Extract the (x, y) coordinate from the center of the cell holding the provided text.  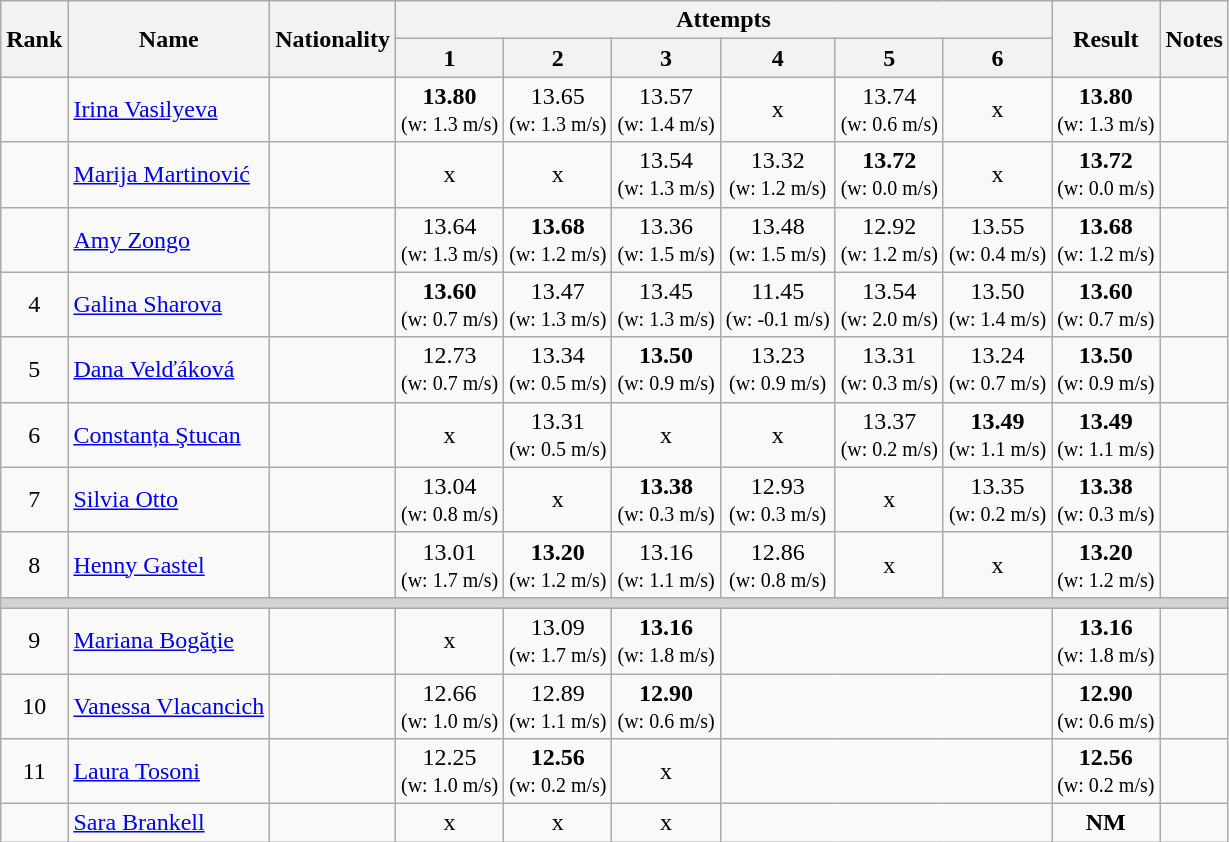
13.36(w: 1.5 m/s) (666, 240)
13.54(w: 1.3 m/s) (666, 174)
13.31(w: 0.5 m/s) (558, 434)
12.73(w: 0.7 m/s) (449, 370)
Silvia Otto (169, 500)
9 (34, 640)
13.50(w: 1.4 m/s) (997, 304)
13.01(w: 1.7 m/s) (449, 564)
8 (34, 564)
12.89(w: 1.1 m/s) (558, 706)
7 (34, 500)
Dana Velďáková (169, 370)
3 (666, 58)
Amy Zongo (169, 240)
13.04(w: 0.8 m/s) (449, 500)
Notes (1194, 39)
13.32(w: 1.2 m/s) (778, 174)
2 (558, 58)
13.65(w: 1.3 m/s) (558, 110)
Name (169, 39)
12.86(w: 0.8 m/s) (778, 564)
Nationality (333, 39)
11.45(w: -0.1 m/s) (778, 304)
13.34(w: 0.5 m/s) (558, 370)
13.23(w: 0.9 m/s) (778, 370)
13.45(w: 1.3 m/s) (666, 304)
12.66(w: 1.0 m/s) (449, 706)
Galina Sharova (169, 304)
13.31(w: 0.3 m/s) (889, 370)
13.54(w: 2.0 m/s) (889, 304)
Attempts (723, 20)
12.92(w: 1.2 m/s) (889, 240)
12.25(w: 1.0 m/s) (449, 772)
13.55(w: 0.4 m/s) (997, 240)
Sara Brankell (169, 823)
Result (1106, 39)
13.24(w: 0.7 m/s) (997, 370)
13.35(w: 0.2 m/s) (997, 500)
Irina Vasilyeva (169, 110)
Constanța Ştucan (169, 434)
1 (449, 58)
13.37(w: 0.2 m/s) (889, 434)
13.16(w: 1.1 m/s) (666, 564)
NM (1106, 823)
Marija Martinović (169, 174)
Laura Tosoni (169, 772)
Henny Gastel (169, 564)
11 (34, 772)
13.64(w: 1.3 m/s) (449, 240)
12.93(w: 0.3 m/s) (778, 500)
13.74(w: 0.6 m/s) (889, 110)
13.09(w: 1.7 m/s) (558, 640)
Rank (34, 39)
13.47(w: 1.3 m/s) (558, 304)
10 (34, 706)
13.48(w: 1.5 m/s) (778, 240)
Vanessa Vlacancich (169, 706)
13.57(w: 1.4 m/s) (666, 110)
Mariana Bogăţie (169, 640)
